Output the (X, Y) coordinate of the center of the cell containing the given text.  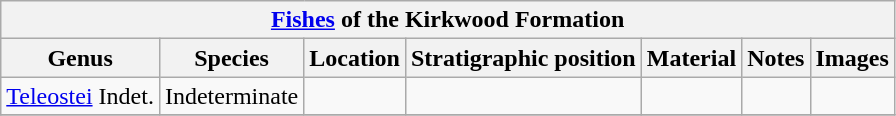
Teleostei Indet. (80, 96)
Species (231, 58)
Fishes of the Kirkwood Formation (448, 20)
Images (852, 58)
Notes (776, 58)
Location (355, 58)
Stratigraphic position (523, 58)
Material (691, 58)
Indeterminate (231, 96)
Genus (80, 58)
